Return the (x, y) coordinate for the center point of the cell that contains the specified text.  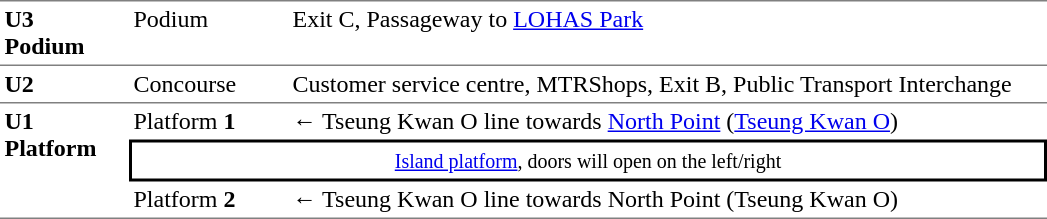
U2 (64, 85)
← Tseung Kwan O line towards North Point (Tseung Kwan O) (668, 122)
Podium (208, 33)
Exit C, Passageway to LOHAS Park (668, 33)
Customer service centre, MTRShops, Exit B, Public Transport Interchange (668, 85)
Concourse (208, 85)
Platform 1 (208, 122)
U3Podium (64, 33)
Island platform, doors will open on the left/right (588, 161)
